Identify which cell holds the provided text, then report its (X, Y) central coordinate. 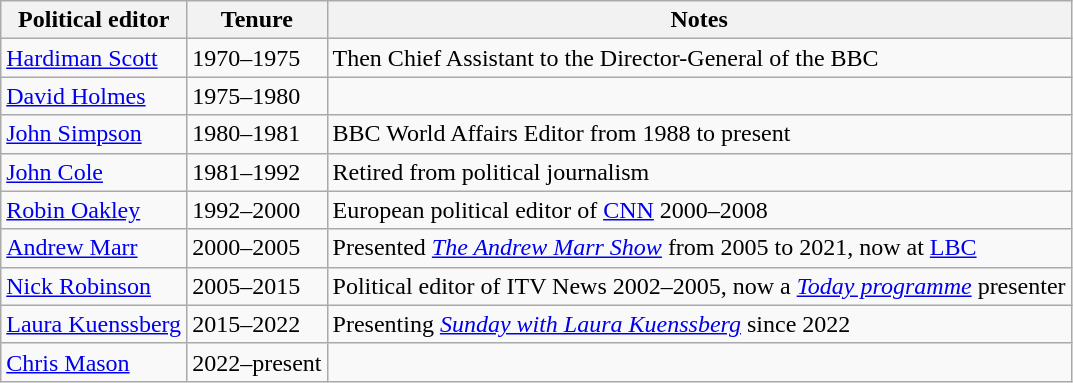
Presenting Sunday with Laura Kuenssberg since 2022 (699, 324)
European political editor of CNN 2000–2008 (699, 210)
Presented The Andrew Marr Show from 2005 to 2021, now at LBC (699, 248)
John Cole (94, 172)
Political editor (94, 20)
1981–1992 (257, 172)
Nick Robinson (94, 286)
John Simpson (94, 134)
Andrew Marr (94, 248)
2005–2015 (257, 286)
1975–1980 (257, 96)
Tenure (257, 20)
Chris Mason (94, 362)
1980–1981 (257, 134)
Laura Kuenssberg (94, 324)
1992–2000 (257, 210)
Notes (699, 20)
2000–2005 (257, 248)
Hardiman Scott (94, 58)
2022–present (257, 362)
Robin Oakley (94, 210)
2015–2022 (257, 324)
Political editor of ITV News 2002–2005, now a Today programme presenter (699, 286)
1970–1975 (257, 58)
Retired from political journalism (699, 172)
David Holmes (94, 96)
Then Chief Assistant to the Director-General of the BBC (699, 58)
BBC World Affairs Editor from 1988 to present (699, 134)
